Scan for the cell matching the given text and deliver its [X, Y] coordinate at center. 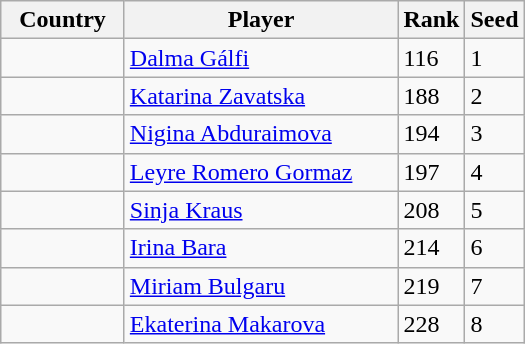
194 [432, 134]
116 [432, 58]
208 [432, 210]
Dalma Gálfi [261, 58]
Sinja Kraus [261, 210]
228 [432, 324]
3 [494, 134]
Irina Bara [261, 248]
7 [494, 286]
214 [432, 248]
219 [432, 286]
197 [432, 172]
Katarina Zavatska [261, 96]
Leyre Romero Gormaz [261, 172]
1 [494, 58]
5 [494, 210]
6 [494, 248]
2 [494, 96]
4 [494, 172]
Country [63, 20]
Ekaterina Makarova [261, 324]
Nigina Abduraimova [261, 134]
Seed [494, 20]
188 [432, 96]
Rank [432, 20]
8 [494, 324]
Miriam Bulgaru [261, 286]
Player [261, 20]
